Determine the (X, Y) coordinate at the center of the cell enclosing the given text.  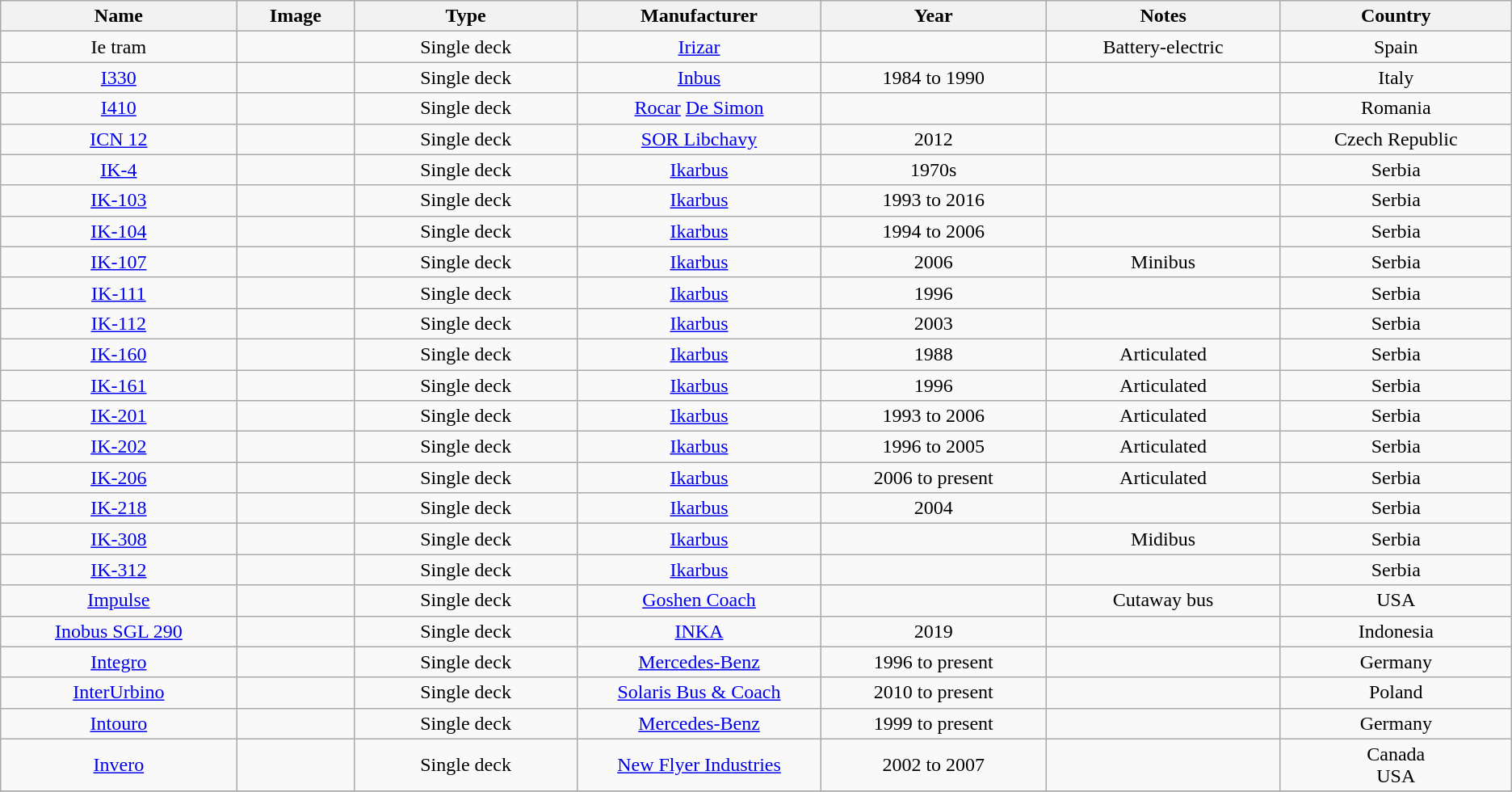
Poland (1396, 693)
Impulse (119, 600)
Spain (1396, 47)
Cutaway bus (1163, 600)
IK-161 (119, 385)
IK-104 (119, 231)
Country (1396, 16)
Italy (1396, 78)
IK-312 (119, 570)
2010 to present (934, 693)
Ie tram (119, 47)
2004 (934, 508)
Romania (1396, 108)
Battery-electric (1163, 47)
Inbus (699, 78)
CanadaUSA (1396, 765)
Type (466, 16)
IK-160 (119, 354)
Name (119, 16)
Notes (1163, 16)
1996 to 2005 (934, 447)
USA (1396, 600)
Midibus (1163, 539)
IK-112 (119, 323)
Minibus (1163, 262)
IK-107 (119, 262)
IK-202 (119, 447)
2003 (934, 323)
INKA (699, 631)
InterUrbino (119, 693)
IK-111 (119, 293)
1996 to present (934, 662)
IK-4 (119, 170)
New Flyer Industries (699, 765)
Goshen Coach (699, 600)
1993 to 2006 (934, 416)
Year (934, 16)
Rocar De Simon (699, 108)
SOR Libchavy (699, 139)
2019 (934, 631)
I330 (119, 78)
Image (296, 16)
I410 (119, 108)
1999 to present (934, 723)
IK-201 (119, 416)
Czech Republic (1396, 139)
IK-206 (119, 478)
IK-218 (119, 508)
Irizar (699, 47)
Inobus SGL 290 (119, 631)
2002 to 2007 (934, 765)
2012 (934, 139)
1994 to 2006 (934, 231)
IK-308 (119, 539)
Invero (119, 765)
IK-103 (119, 200)
Indonesia (1396, 631)
2006 to present (934, 478)
1993 to 2016 (934, 200)
2006 (934, 262)
1970s (934, 170)
Manufacturer (699, 16)
ICN 12 (119, 139)
1988 (934, 354)
Integro (119, 662)
Solaris Bus & Coach (699, 693)
Intouro (119, 723)
1984 to 1990 (934, 78)
